Detect which cell encompasses the target text, then output its [X, Y] center coordinate. 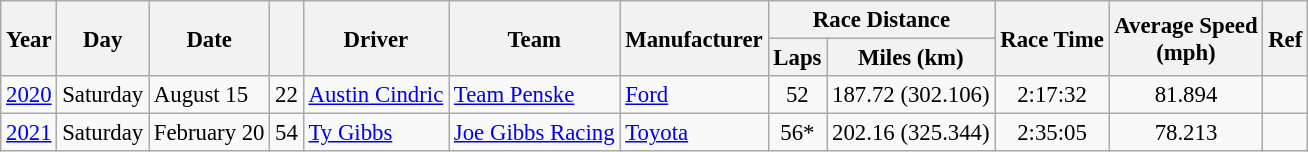
Ty Gibbs [376, 133]
81.894 [1186, 95]
Race Time [1052, 38]
Year [29, 38]
Race Distance [882, 20]
Date [208, 38]
202.16 (325.344) [911, 133]
78.213 [1186, 133]
Team [534, 38]
August 15 [208, 95]
Joe Gibbs Racing [534, 133]
Miles (km) [911, 58]
Manufacturer [694, 38]
Austin Cindric [376, 95]
Average Speed(mph) [1186, 38]
Ref [1286, 38]
52 [798, 95]
Day [103, 38]
Team Penske [534, 95]
56* [798, 133]
Driver [376, 38]
22 [286, 95]
Ford [694, 95]
2020 [29, 95]
2:35:05 [1052, 133]
2:17:32 [1052, 95]
Toyota [694, 133]
Laps [798, 58]
54 [286, 133]
187.72 (302.106) [911, 95]
February 20 [208, 133]
2021 [29, 133]
